Return [x, y] of the center of cell containing provided text 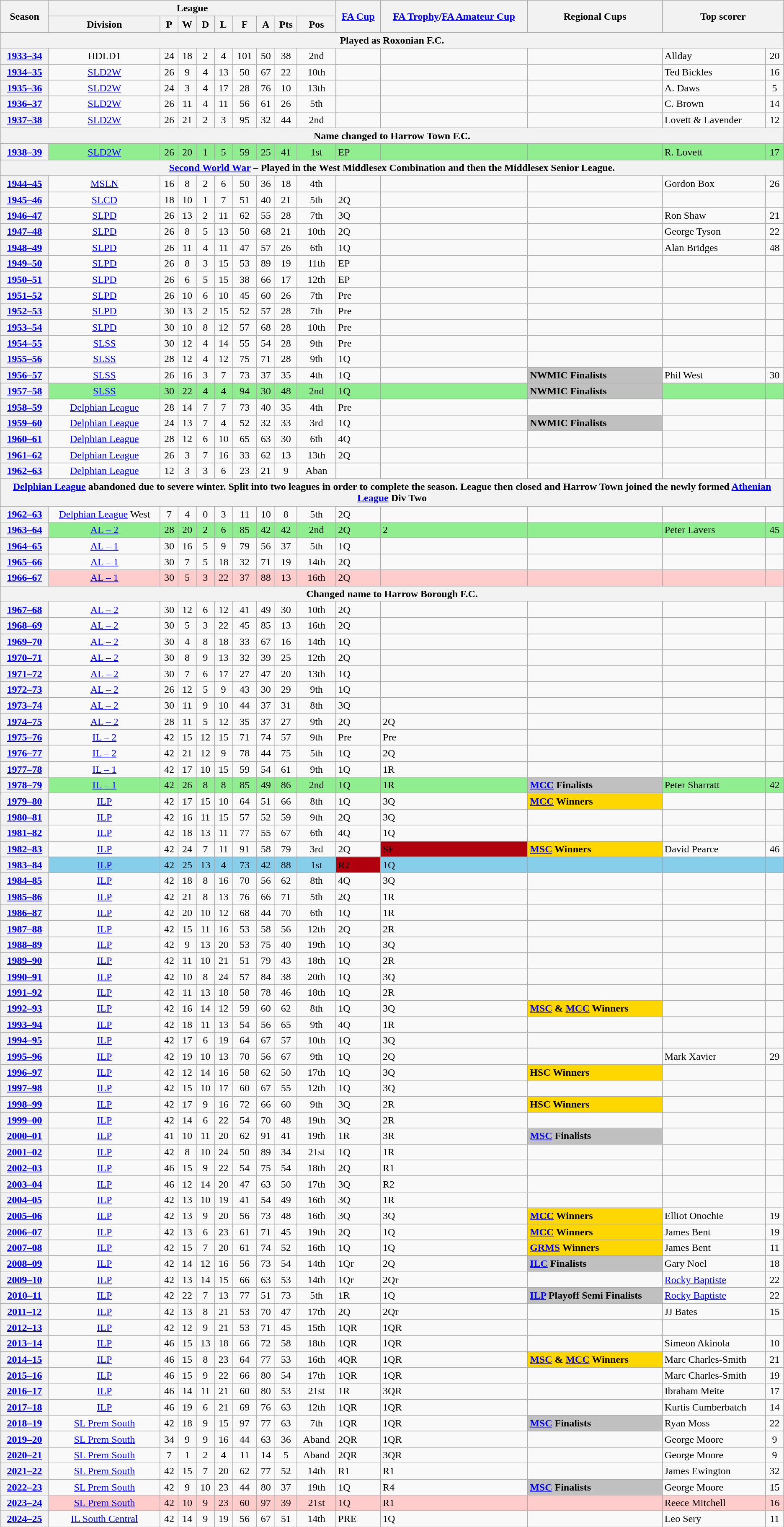
FA Trophy/FA Amateur Cup [454, 16]
1959–60 [25, 423]
R4 [454, 1487]
IL South Central [104, 1519]
ILC Finalists [595, 1264]
HDLD1 [104, 56]
R. Lovett [714, 152]
1956–57 [25, 375]
84 [266, 977]
1963–64 [25, 530]
1955–56 [25, 359]
Ibraham Meite [714, 1391]
1946–47 [25, 216]
2017–18 [25, 1407]
3R [454, 1136]
Division [104, 24]
1991–92 [25, 993]
Ryan Moss [714, 1423]
Gary Noel [714, 1264]
1995–96 [25, 1056]
1964–65 [25, 546]
1937–38 [25, 120]
2006–07 [25, 1232]
1974–75 [25, 721]
2020–21 [25, 1455]
Alan Bridges [714, 248]
Season [25, 16]
Delphian League West [104, 514]
David Pearce [714, 849]
JJ Bates [714, 1312]
P [169, 24]
2023–24 [25, 1503]
1934–35 [25, 72]
11th [316, 264]
2000–01 [25, 1136]
Regional Cups [595, 16]
1954–55 [25, 343]
2010–11 [25, 1296]
1989–90 [25, 960]
1973–74 [25, 705]
2015–16 [25, 1375]
1933–34 [25, 56]
2011–12 [25, 1312]
Top scorer [723, 16]
Simeon Akinola [714, 1343]
4QR [358, 1359]
1988–89 [25, 945]
1997–98 [25, 1088]
1970–71 [25, 657]
Mark Xavier [714, 1056]
James Ewington [714, 1471]
95 [245, 120]
2021–22 [25, 1471]
Name changed to Harrow Town F.C. [392, 136]
Peter Lavers [714, 530]
2003–04 [25, 1184]
A. Daws [714, 88]
W [188, 24]
69 [245, 1407]
FA Cup [358, 16]
2019–20 [25, 1439]
1985–86 [25, 897]
1982–83 [25, 849]
MSLN [104, 184]
2013–14 [25, 1343]
1980–81 [25, 817]
Lovett & Lavender [714, 120]
1977–78 [25, 769]
1968–69 [25, 626]
15th [316, 1328]
Phil West [714, 375]
1990–91 [25, 977]
Pts [286, 24]
Second World War – Played in the West Middlesex Combination and then the Middlesex Senior League. [392, 168]
1960–61 [25, 439]
1935–36 [25, 88]
86 [286, 785]
1999–00 [25, 1120]
1972–73 [25, 689]
Reece Mitchell [714, 1503]
1967–68 [25, 610]
Ted Bickles [714, 72]
Kurtis Cumberbatch [714, 1407]
2014–15 [25, 1359]
Played as Roxonian F.C. [392, 40]
1998–99 [25, 1104]
Leo Sery [714, 1519]
1983–84 [25, 865]
1949–50 [25, 264]
1996–97 [25, 1072]
1993–94 [25, 1025]
1978–79 [25, 785]
1979–80 [25, 801]
1953–54 [25, 327]
1992–93 [25, 1009]
Pos [316, 24]
George Tyson [714, 232]
101 [245, 56]
1984–85 [25, 881]
PRE [358, 1519]
2007–08 [25, 1248]
1951–52 [25, 295]
Aban [316, 471]
MCC Finalists [595, 785]
1994–95 [25, 1040]
0 [205, 514]
D [205, 24]
1952–53 [25, 311]
2001–02 [25, 1152]
2008–09 [25, 1264]
1950–51 [25, 280]
20th [316, 977]
1975–76 [25, 738]
2024–25 [25, 1519]
1976–77 [25, 753]
2016–17 [25, 1391]
Changed name to Harrow Borough F.C. [392, 594]
L [224, 24]
1971–72 [25, 673]
1944–45 [25, 184]
1936–37 [25, 104]
MSC Winners [595, 849]
A [266, 24]
1961–62 [25, 455]
1966–67 [25, 578]
1957–58 [25, 391]
1986–87 [25, 913]
1947–48 [25, 232]
Peter Sharratt [714, 785]
League [192, 8]
94 [245, 391]
1948–49 [25, 248]
2018–19 [25, 1423]
Ron Shaw [714, 216]
1969–70 [25, 642]
2009–10 [25, 1280]
SF [454, 849]
1987–88 [25, 929]
Elliot Onochie [714, 1216]
GRMS Winners [595, 1248]
SLCD [104, 200]
Allday [714, 56]
ILP Playoff Semi Finalists [595, 1296]
2022–23 [25, 1487]
1965–66 [25, 562]
2012–13 [25, 1328]
1938–39 [25, 152]
31 [286, 705]
C. Brown [714, 104]
1958–59 [25, 407]
2005–06 [25, 1216]
Gordon Box [714, 184]
2002–03 [25, 1168]
F [245, 24]
1981–82 [25, 833]
1945–46 [25, 200]
2004–05 [25, 1200]
